Return [X, Y] of the center of cell containing provided text 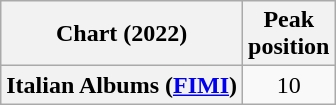
10 [289, 85]
Chart (2022) [122, 34]
Italian Albums (FIMI) [122, 85]
Peakposition [289, 34]
